Extract the (X, Y) coordinate from the center of the cell holding the provided text.  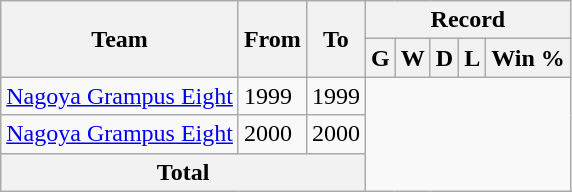
Record (468, 20)
From (272, 39)
G (380, 58)
Team (120, 39)
D (444, 58)
To (336, 39)
Win % (528, 58)
Total (184, 172)
L (472, 58)
W (412, 58)
